Find where the given text appears and provide that cell's center as (X, Y) coordinate. 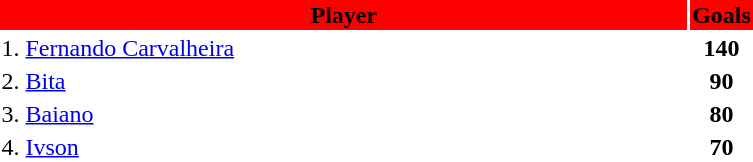
2. Bita (344, 81)
80 (722, 114)
90 (722, 81)
3. Baiano (344, 114)
1. Fernando Carvalheira (344, 48)
Goals (722, 15)
Player (344, 15)
140 (722, 48)
70 (722, 147)
4. Ivson (344, 147)
